Pinpoint the cell where the given text exists, returning its (X, Y) midpoint coordinate. 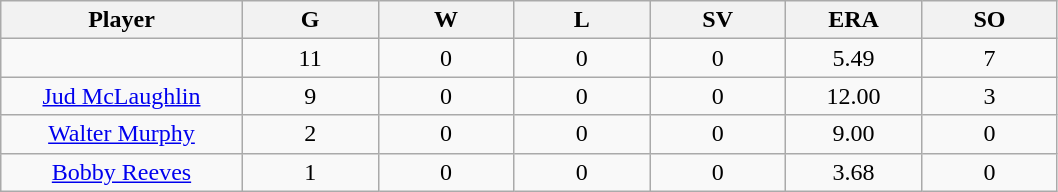
W (446, 20)
9.00 (854, 134)
12.00 (854, 96)
2 (310, 134)
L (582, 20)
9 (310, 96)
7 (989, 58)
Jud McLaughlin (122, 96)
Walter Murphy (122, 134)
5.49 (854, 58)
G (310, 20)
11 (310, 58)
ERA (854, 20)
3.68 (854, 172)
3 (989, 96)
1 (310, 172)
Bobby Reeves (122, 172)
Player (122, 20)
SV (718, 20)
SO (989, 20)
